Identify which cell holds the provided text, then report its [X, Y] central coordinate. 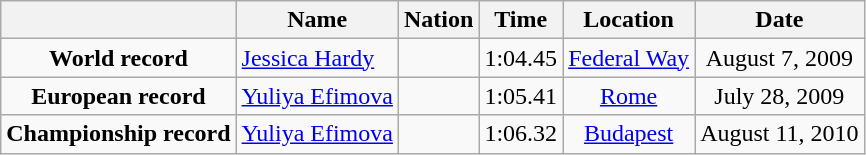
Championship record [118, 134]
Date [780, 20]
Rome [629, 96]
August 7, 2009 [780, 58]
Nation [438, 20]
Budapest [629, 134]
Federal Way [629, 58]
Name [317, 20]
July 28, 2009 [780, 96]
European record [118, 96]
World record [118, 58]
August 11, 2010 [780, 134]
1:06.32 [521, 134]
1:05.41 [521, 96]
Jessica Hardy [317, 58]
Location [629, 20]
1:04.45 [521, 58]
Time [521, 20]
